Scan for the cell matching the given text and deliver its (X, Y) coordinate at center. 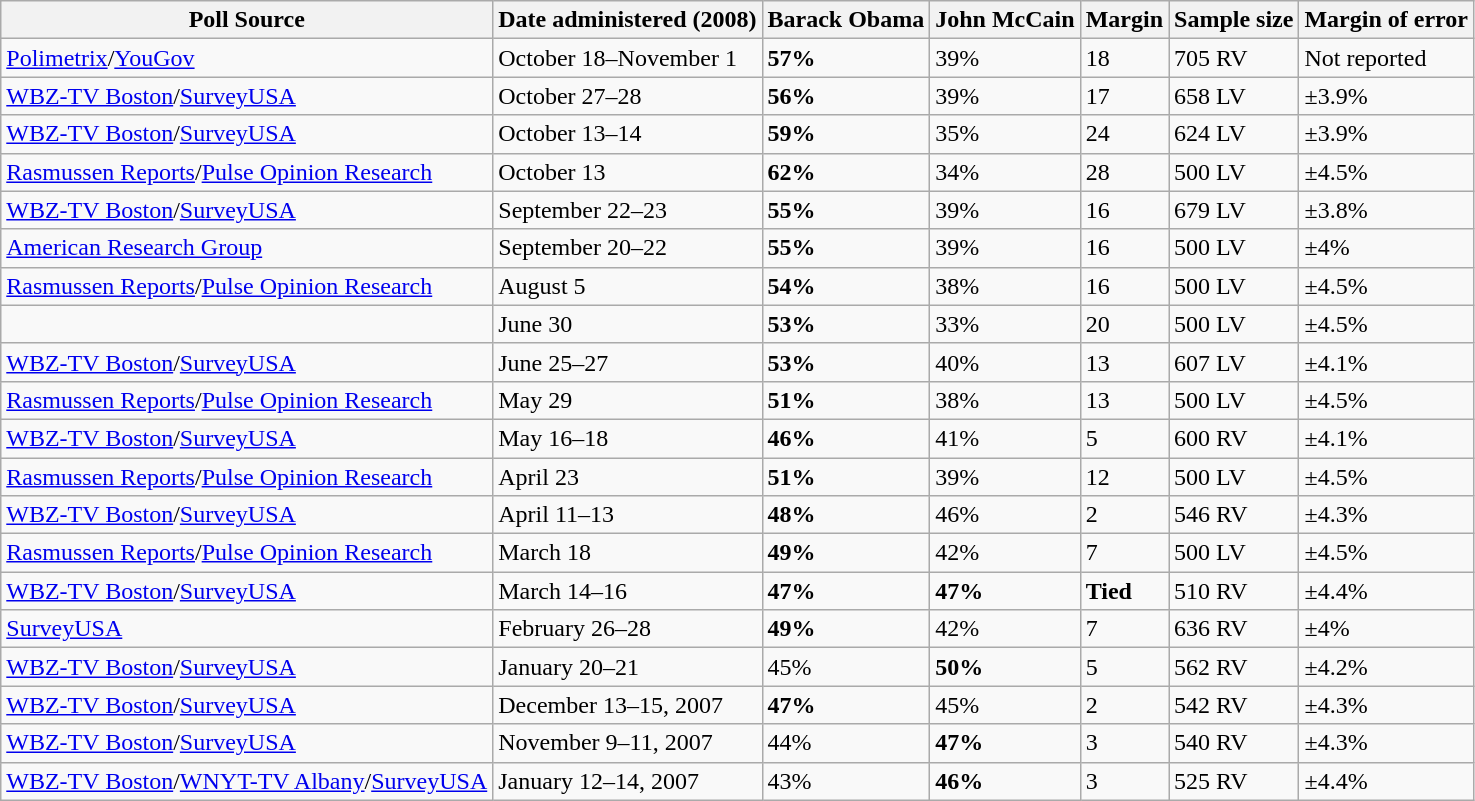
April 11–13 (628, 515)
33% (1005, 324)
Not reported (1386, 58)
January 20–21 (628, 667)
34% (1005, 172)
50% (1005, 667)
Polimetrix/YouGov (247, 58)
540 RV (1234, 743)
44% (846, 743)
41% (1005, 438)
20 (1124, 324)
542 RV (1234, 705)
705 RV (1234, 58)
62% (846, 172)
September 20–22 (628, 248)
40% (1005, 362)
October 13 (628, 172)
17 (1124, 96)
±4.2% (1386, 667)
600 RV (1234, 438)
525 RV (1234, 781)
October 27–28 (628, 96)
54% (846, 286)
Margin (1124, 20)
November 9–11, 2007 (628, 743)
March 14–16 (628, 591)
October 13–14 (628, 134)
57% (846, 58)
679 LV (1234, 210)
August 5 (628, 286)
Margin of error (1386, 20)
18 (1124, 58)
510 RV (1234, 591)
12 (1124, 477)
May 16–18 (628, 438)
±3.8% (1386, 210)
Poll Source (247, 20)
March 18 (628, 553)
January 12–14, 2007 (628, 781)
October 18–November 1 (628, 58)
December 13–15, 2007 (628, 705)
28 (1124, 172)
Tied (1124, 591)
Barack Obama (846, 20)
59% (846, 134)
Sample size (1234, 20)
June 25–27 (628, 362)
48% (846, 515)
SurveyUSA (247, 629)
April 23 (628, 477)
May 29 (628, 400)
35% (1005, 134)
September 22–23 (628, 210)
June 30 (628, 324)
John McCain (1005, 20)
24 (1124, 134)
636 RV (1234, 629)
607 LV (1234, 362)
American Research Group (247, 248)
Date administered (2008) (628, 20)
624 LV (1234, 134)
658 LV (1234, 96)
WBZ-TV Boston/WNYT-TV Albany/SurveyUSA (247, 781)
43% (846, 781)
56% (846, 96)
562 RV (1234, 667)
546 RV (1234, 515)
February 26–28 (628, 629)
